Detect which cell encompasses the target text, then output its [x, y] center coordinate. 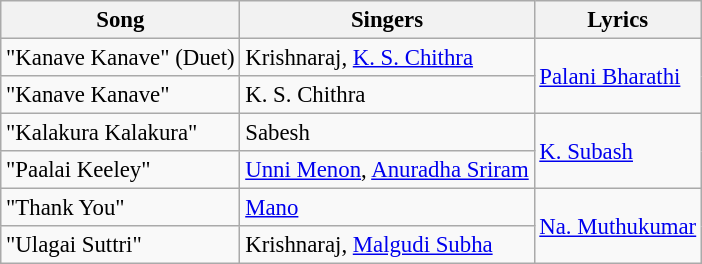
Singers [387, 20]
"Kalakura Kalakura" [120, 133]
Palani Bharathi [618, 76]
Krishnaraj, K. S. Chithra [387, 58]
Sabesh [387, 133]
Unni Menon, Anuradha Sriram [387, 170]
Song [120, 20]
Krishnaraj, Malgudi Subha [387, 245]
Mano [387, 208]
Lyrics [618, 20]
Na. Muthukumar [618, 226]
K. Subash [618, 152]
"Kanave Kanave" [120, 95]
"Ulagai Suttri" [120, 245]
"Thank You" [120, 208]
K. S. Chithra [387, 95]
"Kanave Kanave" (Duet) [120, 58]
"Paalai Keeley" [120, 170]
